Extract the (x, y) coordinate from the center of the cell holding the provided text.  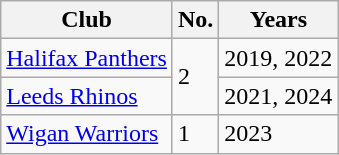
Club (87, 20)
2021, 2024 (278, 96)
Wigan Warriors (87, 134)
2023 (278, 134)
2019, 2022 (278, 58)
1 (195, 134)
2 (195, 77)
Halifax Panthers (87, 58)
Leeds Rhinos (87, 96)
No. (195, 20)
Years (278, 20)
